Search for the cell housing the specified text and yield its (X, Y) center coordinate. 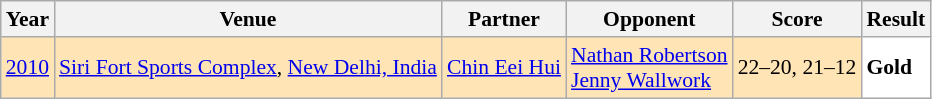
Nathan Robertson Jenny Wallwork (650, 68)
Siri Fort Sports Complex, New Delhi, India (248, 68)
Gold (896, 68)
22–20, 21–12 (798, 68)
Opponent (650, 19)
Score (798, 19)
Partner (504, 19)
Year (28, 19)
Venue (248, 19)
Result (896, 19)
2010 (28, 68)
Chin Eei Hui (504, 68)
